Scan for the cell matching the given text and deliver its [x, y] coordinate at center. 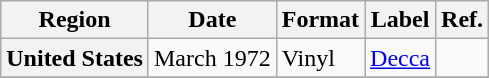
Format [320, 20]
Decca [400, 58]
Vinyl [320, 58]
Label [400, 20]
Ref. [462, 20]
Date [212, 20]
United States [75, 58]
March 1972 [212, 58]
Region [75, 20]
